Pinpoint the cell where the given text exists, returning its [X, Y] midpoint coordinate. 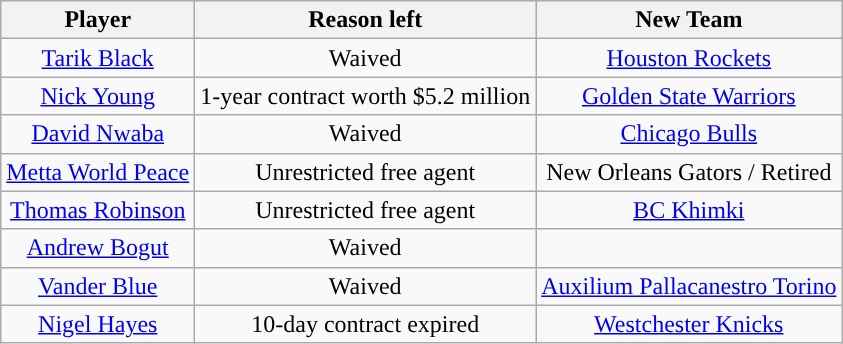
BC Khimki [689, 210]
Thomas Robinson [98, 210]
Westchester Knicks [689, 324]
Auxilium Pallacanestro Torino [689, 286]
10-day contract expired [366, 324]
New Team [689, 20]
Houston Rockets [689, 58]
Tarik Black [98, 58]
New Orleans Gators / Retired [689, 172]
Reason left [366, 20]
Vander Blue [98, 286]
Metta World Peace [98, 172]
Chicago Bulls [689, 134]
1-year contract worth $5.2 million [366, 96]
Andrew Bogut [98, 248]
Nigel Hayes [98, 324]
David Nwaba [98, 134]
Nick Young [98, 96]
Golden State Warriors [689, 96]
Player [98, 20]
